Return the [X, Y] coordinate for the center point of the cell that contains the specified text.  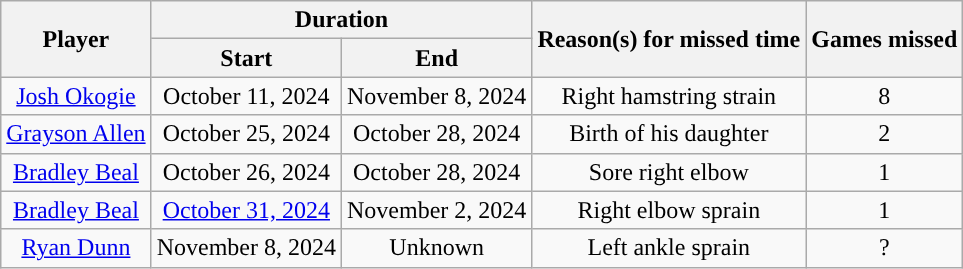
Games missed [884, 39]
Josh Okogie [76, 96]
October 25, 2024 [246, 134]
Reason(s) for missed time [669, 39]
Left ankle sprain [669, 248]
Right elbow sprain [669, 210]
Grayson Allen [76, 134]
Player [76, 39]
2 [884, 134]
November 2, 2024 [436, 210]
October 31, 2024 [246, 210]
October 11, 2024 [246, 96]
Birth of his daughter [669, 134]
? [884, 248]
Right hamstring strain [669, 96]
End [436, 58]
Unknown [436, 248]
Duration [342, 20]
October 26, 2024 [246, 172]
Ryan Dunn [76, 248]
8 [884, 96]
Start [246, 58]
Sore right elbow [669, 172]
